Search for the cell housing the specified text and yield its [X, Y] center coordinate. 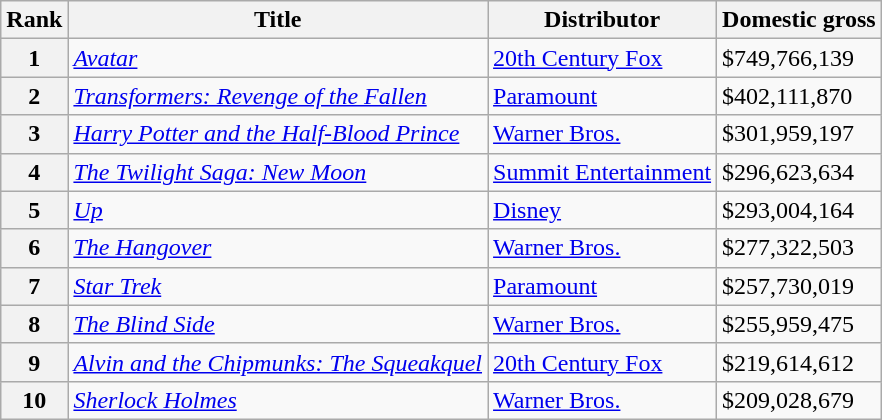
$257,730,019 [800, 286]
3 [34, 134]
The Twilight Saga: New Moon [278, 172]
Up [278, 210]
Alvin and the Chipmunks: The Squeakquel [278, 362]
Avatar [278, 58]
Harry Potter and the Half-Blood Prince [278, 134]
8 [34, 324]
2 [34, 96]
$209,028,679 [800, 400]
$277,322,503 [800, 248]
$255,959,475 [800, 324]
6 [34, 248]
7 [34, 286]
9 [34, 362]
$301,959,197 [800, 134]
Distributor [602, 20]
10 [34, 400]
$402,111,870 [800, 96]
The Blind Side [278, 324]
Sherlock Holmes [278, 400]
Transformers: Revenge of the Fallen [278, 96]
$219,614,612 [800, 362]
Rank [34, 20]
Star Trek [278, 286]
4 [34, 172]
1 [34, 58]
Disney [602, 210]
Domestic gross [800, 20]
Title [278, 20]
5 [34, 210]
$296,623,634 [800, 172]
Summit Entertainment [602, 172]
$293,004,164 [800, 210]
$749,766,139 [800, 58]
The Hangover [278, 248]
